Detect which cell encompasses the target text, then output its [X, Y] center coordinate. 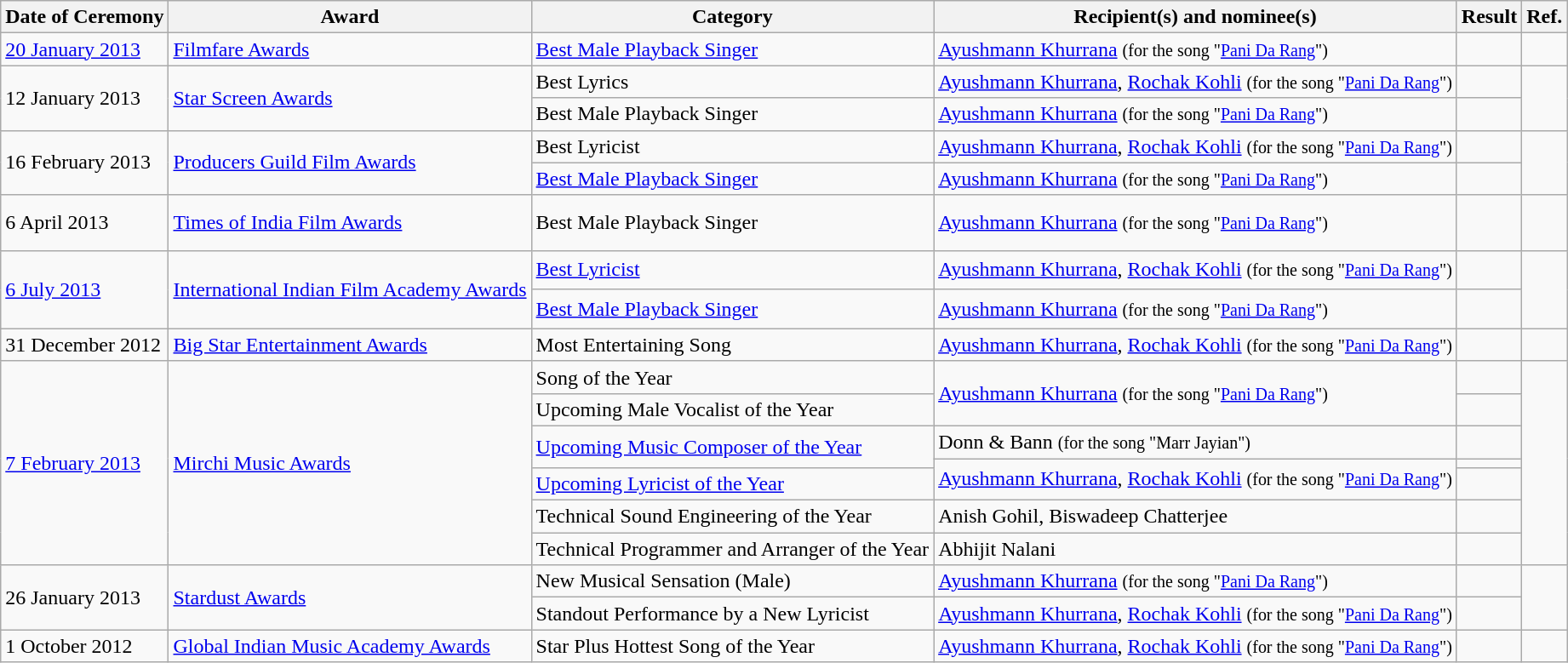
Date of Ceremony [85, 17]
31 December 2012 [85, 345]
7 February 2013 [85, 463]
Standout Performance by a New Lyricist [732, 614]
Stardust Awards [350, 597]
Song of the Year [732, 377]
12 January 2013 [85, 98]
6 July 2013 [85, 289]
Big Star Entertainment Awards [350, 345]
Star Screen Awards [350, 98]
Global Indian Music Academy Awards [350, 646]
International Indian Film Academy Awards [350, 289]
Times of India Film Awards [350, 223]
Most Entertaining Song [732, 345]
Mirchi Music Awards [350, 463]
New Musical Sensation (Male) [732, 581]
Technical Sound Engineering of the Year [732, 517]
Donn & Bann (for the song "Marr Jayian") [1195, 442]
Upcoming Male Vocalist of the Year [732, 409]
Recipient(s) and nominee(s) [1195, 17]
Filmfare Awards [350, 49]
Upcoming Music Composer of the Year [732, 446]
Abhijit Nalani [1195, 549]
Best Lyrics [732, 82]
Anish Gohil, Biswadeep Chatterjee [1195, 517]
Upcoming Lyricist of the Year [732, 484]
16 February 2013 [85, 163]
20 January 2013 [85, 49]
Result [1489, 17]
Producers Guild Film Awards [350, 163]
Category [732, 17]
6 April 2013 [85, 223]
Ref. [1544, 17]
26 January 2013 [85, 597]
1 October 2012 [85, 646]
Star Plus Hottest Song of the Year [732, 646]
Technical Programmer and Arranger of the Year [732, 549]
Award [350, 17]
